Search for the cell housing the specified text and yield its (x, y) center coordinate. 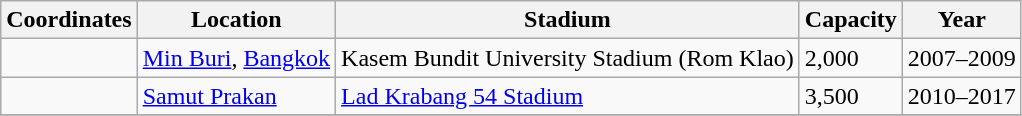
Coordinates (69, 20)
2,000 (850, 58)
Min Buri, Bangkok (236, 58)
Location (236, 20)
Year (962, 20)
Kasem Bundit University Stadium (Rom Klao) (568, 58)
Lad Krabang 54 Stadium (568, 96)
2007–2009 (962, 58)
3,500 (850, 96)
Samut Prakan (236, 96)
2010–2017 (962, 96)
Stadium (568, 20)
Capacity (850, 20)
